Find where the given text appears and provide that cell's center as (x, y) coordinate. 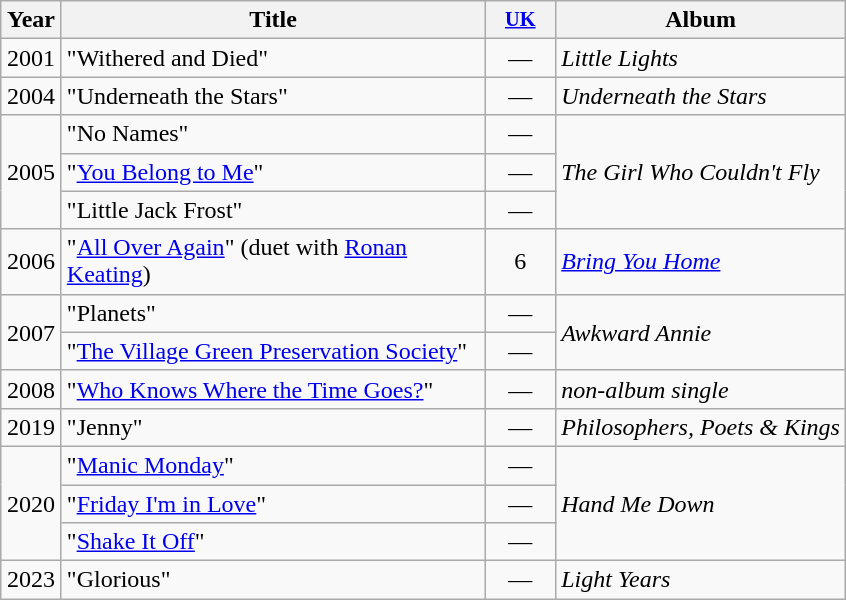
Awkward Annie (701, 332)
Bring You Home (701, 262)
"Friday I'm in Love" (273, 503)
"Little Jack Frost" (273, 210)
"Who Knows Where the Time Goes?" (273, 389)
"Glorious" (273, 580)
2023 (32, 580)
2004 (32, 96)
2005 (32, 172)
2019 (32, 427)
2007 (32, 332)
"Jenny" (273, 427)
"All Over Again" (duet with Ronan Keating) (273, 262)
2006 (32, 262)
Year (32, 20)
2008 (32, 389)
Underneath the Stars (701, 96)
"Withered and Died" (273, 58)
Light Years (701, 580)
The Girl Who Couldn't Fly (701, 172)
Title (273, 20)
non-album single (701, 389)
"Planets" (273, 313)
Philosophers, Poets & Kings (701, 427)
Album (701, 20)
UK (520, 20)
"The Village Green Preservation Society" (273, 351)
Little Lights (701, 58)
"No Names" (273, 134)
"Shake It Off" (273, 542)
"You Belong to Me" (273, 172)
Hand Me Down (701, 503)
"Manic Monday" (273, 465)
2020 (32, 503)
"Underneath the Stars" (273, 96)
6 (520, 262)
2001 (32, 58)
